Provide the [X, Y] coordinate of the cell's center where the given text is located.  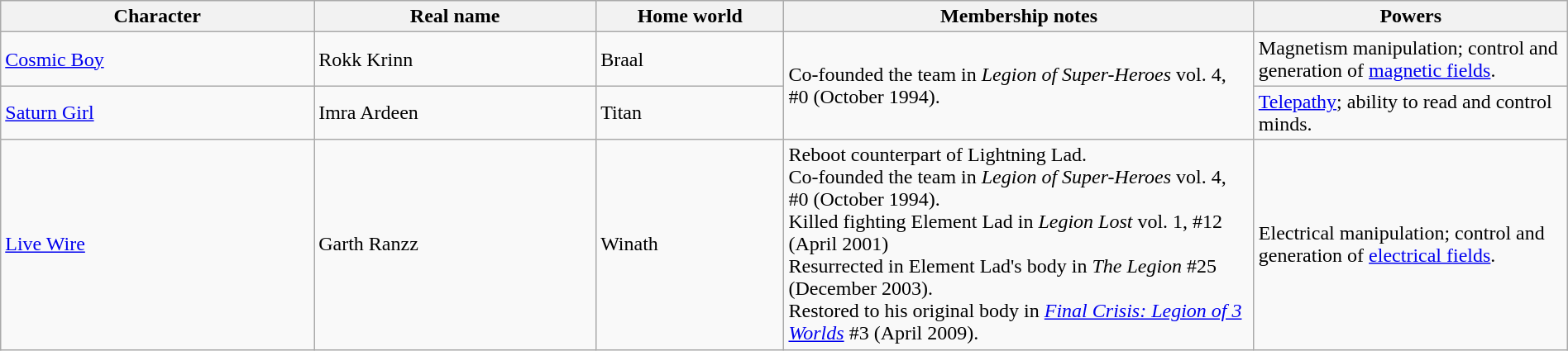
Powers [1411, 17]
Electrical manipulation; control and generation of electrical fields. [1411, 244]
Garth Ranzz [455, 244]
Live Wire [157, 244]
Braal [690, 59]
Telepathy; ability to read and control minds. [1411, 112]
Magnetism manipulation; control and generation of magnetic fields. [1411, 59]
Saturn Girl [157, 112]
Real name [455, 17]
Membership notes [1019, 17]
Rokk Krinn [455, 59]
Home world [690, 17]
Imra Ardeen [455, 112]
Winath [690, 244]
Character [157, 17]
Cosmic Boy [157, 59]
Co-founded the team in Legion of Super-Heroes vol. 4, #0 (October 1994). [1019, 86]
Titan [690, 112]
